Search for the cell housing the specified text and yield its [x, y] center coordinate. 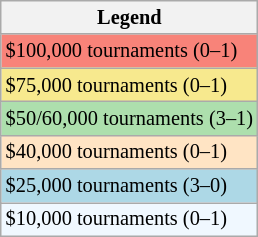
Legend [130, 17]
$25,000 tournaments (3–0) [130, 186]
$40,000 tournaments (0–1) [130, 152]
$50/60,000 tournaments (3–1) [130, 118]
$100,000 tournaments (0–1) [130, 51]
$75,000 tournaments (0–1) [130, 85]
$10,000 tournaments (0–1) [130, 219]
